Detect which cell encompasses the target text, then output its (X, Y) center coordinate. 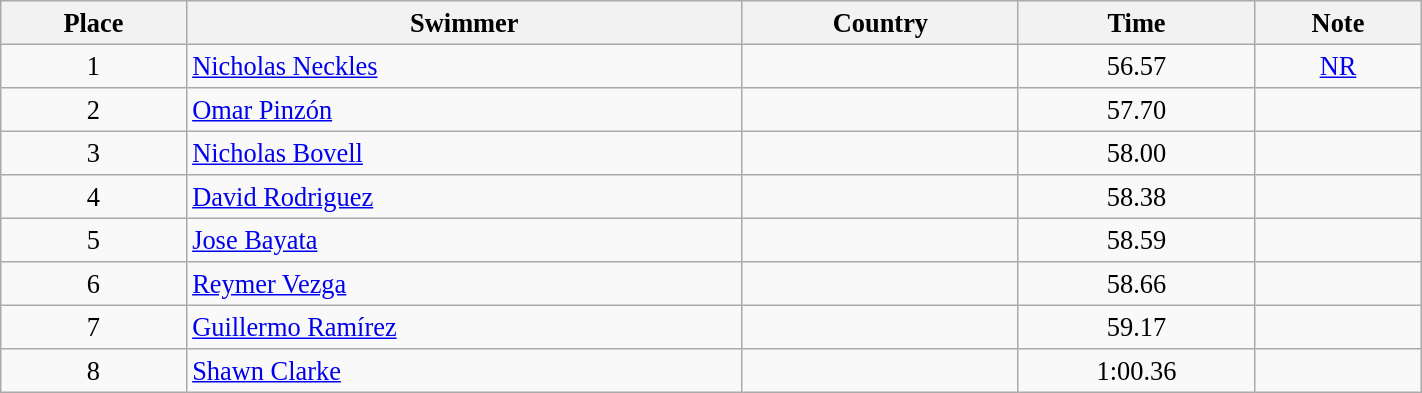
Reymer Vezga (464, 284)
57.70 (1136, 109)
58.38 (1136, 197)
6 (94, 284)
7 (94, 327)
4 (94, 197)
58.66 (1136, 284)
Shawn Clarke (464, 371)
2 (94, 109)
David Rodriguez (464, 197)
Place (94, 22)
1 (94, 66)
3 (94, 153)
59.17 (1136, 327)
Nicholas Bovell (464, 153)
NR (1338, 66)
1:00.36 (1136, 371)
Time (1136, 22)
8 (94, 371)
Jose Bayata (464, 240)
5 (94, 240)
58.59 (1136, 240)
Swimmer (464, 22)
Country (880, 22)
56.57 (1136, 66)
Nicholas Neckles (464, 66)
Guillermo Ramírez (464, 327)
Note (1338, 22)
58.00 (1136, 153)
Omar Pinzón (464, 109)
